Pinpoint the cell where the given text exists, returning its [x, y] midpoint coordinate. 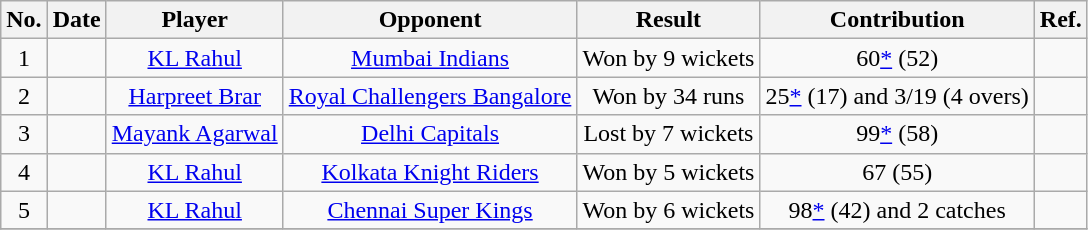
1 [24, 58]
3 [24, 134]
60* (52) [897, 58]
No. [24, 20]
Kolkata Knight Riders [430, 172]
25* (17) and 3/19 (4 overs) [897, 96]
Opponent [430, 20]
Won by 34 runs [668, 96]
4 [24, 172]
Harpreet Brar [194, 96]
Won by 5 wickets [668, 172]
Delhi Capitals [430, 134]
Player [194, 20]
Result [668, 20]
99* (58) [897, 134]
Ref. [1060, 20]
98* (42) and 2 catches [897, 210]
Won by 6 wickets [668, 210]
Chennai Super Kings [430, 210]
67 (55) [897, 172]
Mumbai Indians [430, 58]
5 [24, 210]
Mayank Agarwal [194, 134]
Contribution [897, 20]
Lost by 7 wickets [668, 134]
Won by 9 wickets [668, 58]
2 [24, 96]
Date [76, 20]
Royal Challengers Bangalore [430, 96]
